Pinpoint the cell where the given text exists, returning its (X, Y) midpoint coordinate. 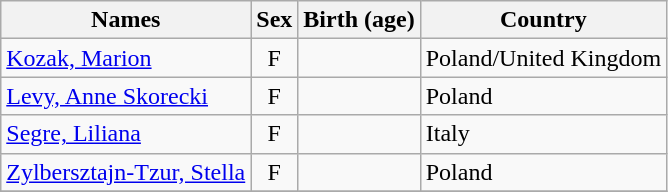
Country (543, 20)
Levy, Anne Skorecki (126, 96)
Zylbersztajn-Tzur, Stella (126, 172)
Segre, Liliana (126, 134)
Sex (274, 20)
Birth (age) (359, 20)
Names (126, 20)
Italy (543, 134)
Poland/United Kingdom (543, 58)
Kozak, Marion (126, 58)
